Determine the [X, Y] coordinate at the center of the cell enclosing the given text.  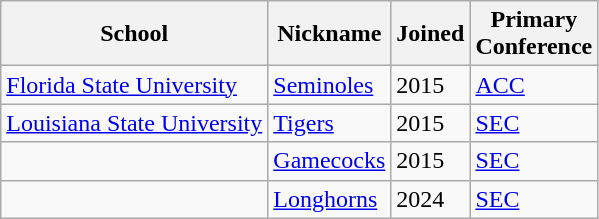
Seminoles [330, 85]
Florida State University [134, 85]
ACC [534, 85]
2024 [430, 199]
School [134, 34]
Longhorns [330, 199]
Gamecocks [330, 161]
Louisiana State University [134, 123]
Tigers [330, 123]
Nickname [330, 34]
Joined [430, 34]
PrimaryConference [534, 34]
